Pinpoint the cell where the given text exists, returning its (X, Y) midpoint coordinate. 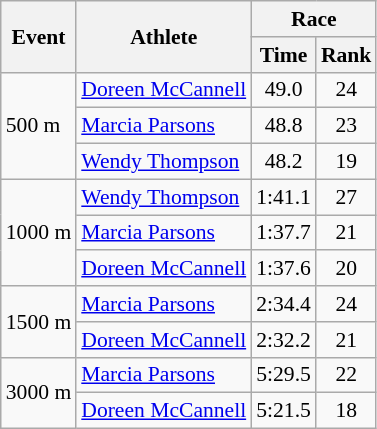
500 m (38, 126)
23 (346, 126)
1:41.1 (284, 197)
49.0 (284, 90)
Event (38, 36)
1000 m (38, 232)
48.8 (284, 126)
27 (346, 197)
Race (314, 19)
1500 m (38, 322)
Athlete (164, 36)
20 (346, 269)
Time (284, 55)
2:34.4 (284, 304)
5:21.5 (284, 411)
5:29.5 (284, 375)
48.2 (284, 162)
22 (346, 375)
1:37.6 (284, 269)
1:37.7 (284, 233)
2:32.2 (284, 340)
Rank (346, 55)
3000 m (38, 392)
18 (346, 411)
19 (346, 162)
